Output the (X, Y) coordinate of the center of the cell containing the given text.  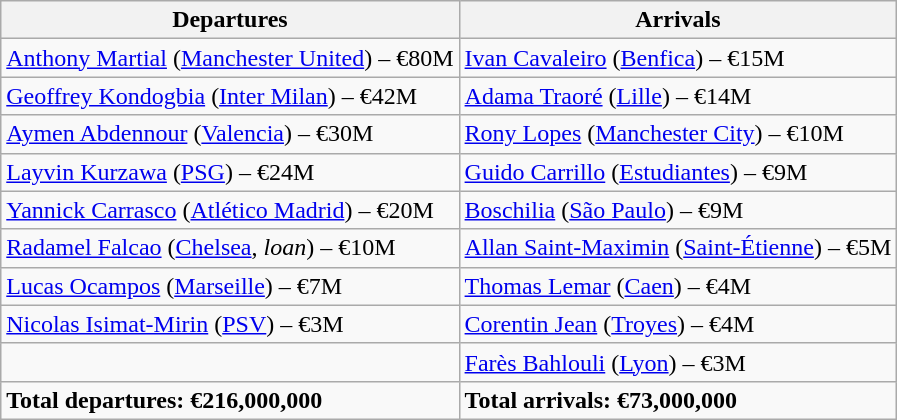
Departures (230, 20)
Yannick Carrasco (Atlético Madrid) – €20M (230, 210)
Allan Saint-Maximin (Saint-Étienne) – €5M (678, 248)
Adama Traoré (Lille) – €14M (678, 96)
Layvin Kurzawa (PSG) – €24M (230, 172)
Nicolas Isimat-Mirin (PSV) – €3M (230, 324)
Geoffrey Kondogbia (Inter Milan) – €42M (230, 96)
Total arrivals: €73,000,000 (678, 400)
Lucas Ocampos (Marseille) – €7M (230, 286)
Anthony Martial (Manchester United) – €80M (230, 58)
Radamel Falcao (Chelsea, loan) – €10M (230, 248)
Guido Carrillo (Estudiantes) – €9M (678, 172)
Boschilia (São Paulo) – €9M (678, 210)
Aymen Abdennour (Valencia) – €30M (230, 134)
Farès Bahlouli (Lyon) – €3M (678, 362)
Ivan Cavaleiro (Benfica) – €15M (678, 58)
Corentin Jean (Troyes) – €4M (678, 324)
Thomas Lemar (Caen) – €4M (678, 286)
Arrivals (678, 20)
Rony Lopes (Manchester City) – €10M (678, 134)
Total departures: €216,000,000 (230, 400)
